Return [x, y] of the center of cell containing provided text 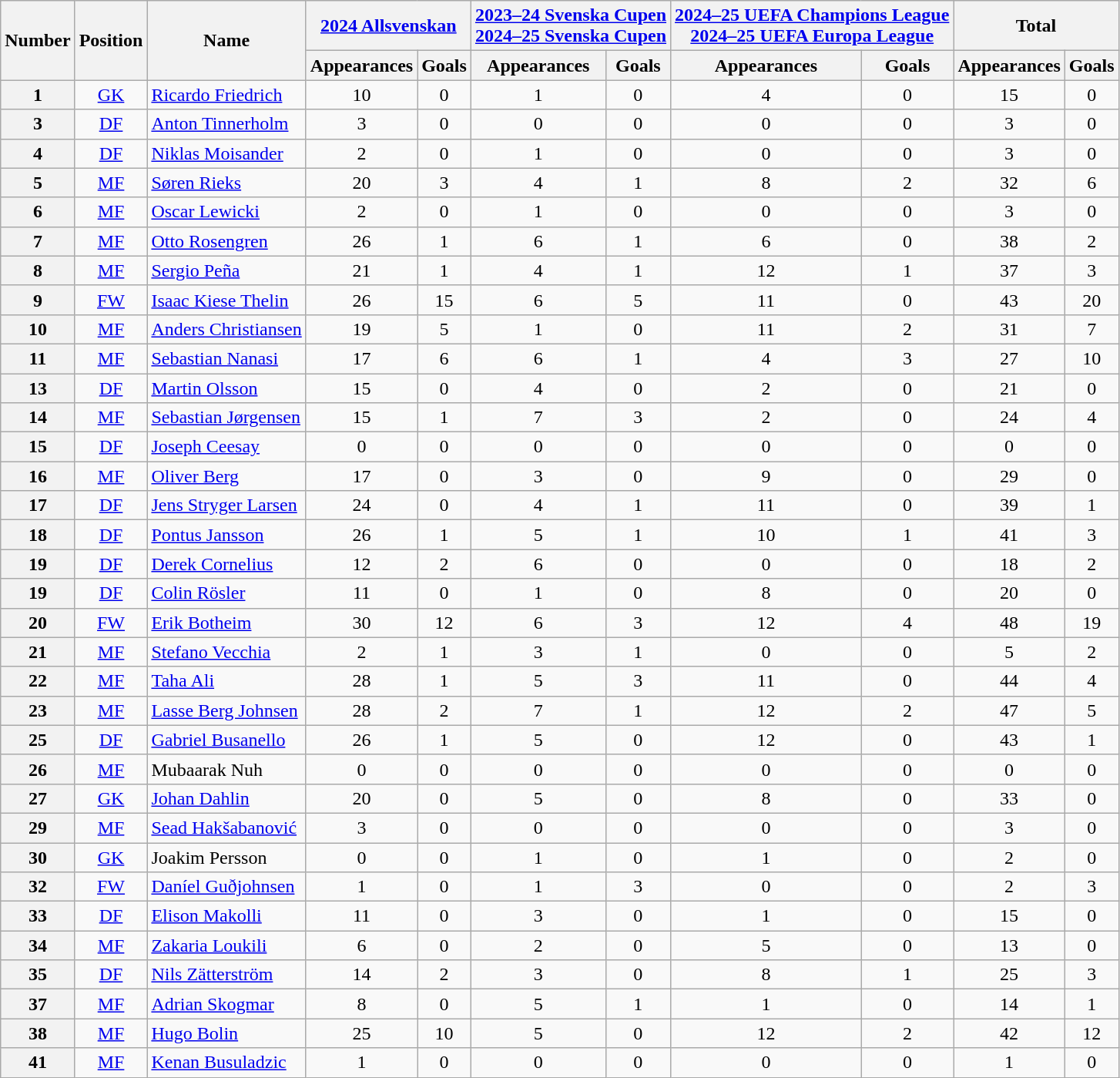
Nils Zätterström [226, 975]
Zakaria Loukili [226, 945]
Erik Botheim [226, 623]
Number [38, 40]
Sebastian Jørgensen [226, 418]
23 [38, 710]
Stefano Vecchia [226, 652]
39 [1009, 505]
Adrian Skogmar [226, 1004]
44 [1009, 681]
Sebastian Nanasi [226, 358]
Otto Rosengren [226, 241]
Johan Dahlin [226, 798]
Oliver Berg [226, 476]
Taha Ali [226, 681]
Colin Rösler [226, 593]
Sergio Peña [226, 270]
Mubaarak Nuh [226, 769]
Joakim Persson [226, 858]
2024 Allsvenskan [388, 26]
Pontus Jansson [226, 535]
Isaac Kiese Thelin [226, 300]
Elison Makolli [226, 916]
Daníel Guðjohnsen [226, 887]
47 [1009, 710]
2023–24 Svenska Cupen2024–25 Svenska Cupen [570, 26]
Søren Rieks [226, 183]
Niklas Moisander [226, 153]
Name [226, 40]
2024–25 UEFA Champions League2024–25 UEFA Europa League [812, 26]
22 [38, 681]
Derek Cornelius [226, 564]
Position [111, 40]
Anders Christiansen [226, 329]
Martin Olsson [226, 388]
31 [1009, 329]
Anton Tinnerholm [226, 124]
Joseph Ceesay [226, 447]
48 [1009, 623]
Sead Hakšabanović [226, 828]
35 [38, 975]
Lasse Berg Johnsen [226, 710]
16 [38, 476]
34 [38, 945]
Jens Stryger Larsen [226, 505]
Kenan Busuladzic [226, 1063]
Gabriel Busanello [226, 740]
Total [1036, 26]
Oscar Lewicki [226, 212]
42 [1009, 1033]
Hugo Bolin [226, 1033]
Ricardo Friedrich [226, 95]
